Locate the cell with the specified text and output its [x, y] center coordinate. 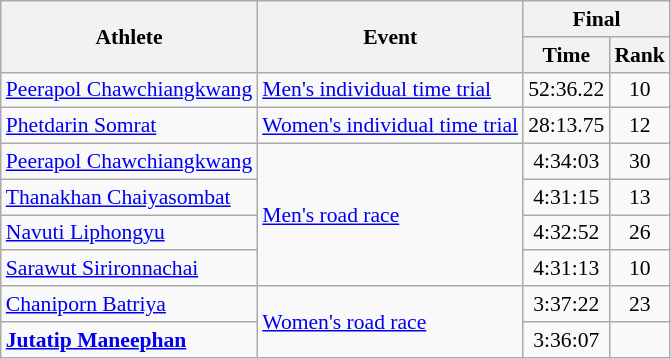
4:31:15 [566, 197]
Event [390, 36]
3:37:22 [566, 304]
28:13.75 [566, 126]
Time [566, 55]
Women's road race [390, 322]
Phetdarin Somrat [129, 126]
23 [640, 304]
52:36.22 [566, 90]
12 [640, 126]
4:32:52 [566, 233]
13 [640, 197]
30 [640, 162]
Men's road race [390, 215]
Men's individual time trial [390, 90]
Athlete [129, 36]
Navuti Liphongyu [129, 233]
4:31:13 [566, 269]
Final [596, 19]
Thanakhan Chaiyasombat [129, 197]
Sarawut Sirironnachai [129, 269]
3:36:07 [566, 340]
Rank [640, 55]
Women's individual time trial [390, 126]
Chaniporn Batriya [129, 304]
Jutatip Maneephan [129, 340]
4:34:03 [566, 162]
26 [640, 233]
